Output the [x, y] coordinate of the center of the cell containing the given text.  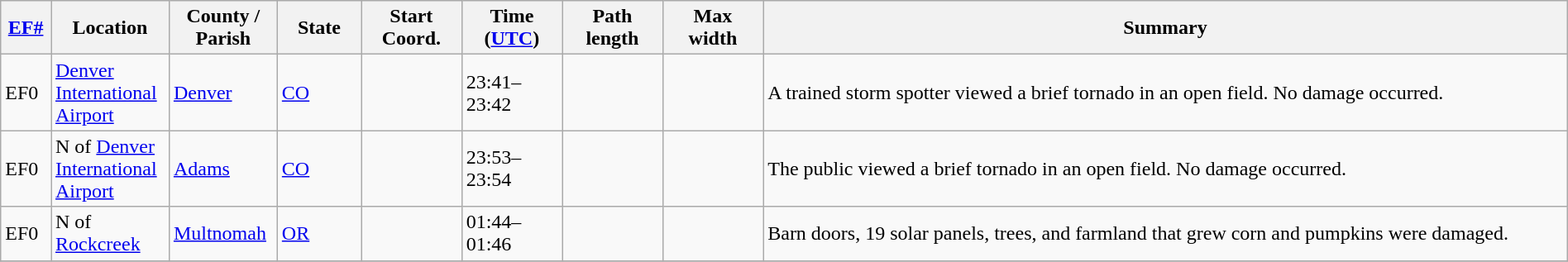
Multnomah [223, 233]
01:44–01:46 [512, 233]
A trained storm spotter viewed a brief tornado in an open field. No damage occurred. [1166, 93]
County / Parish [223, 28]
N of Denver International Airport [111, 169]
Location [111, 28]
EF# [26, 28]
Start Coord. [412, 28]
Denver International Airport [111, 93]
The public viewed a brief tornado in an open field. No damage occurred. [1166, 169]
State [319, 28]
Path length [613, 28]
23:53–23:54 [512, 169]
Max width [713, 28]
OR [319, 233]
Adams [223, 169]
Denver [223, 93]
23:41–23:42 [512, 93]
Summary [1166, 28]
Time (UTC) [512, 28]
N of Rockcreek [111, 233]
Barn doors, 19 solar panels, trees, and farmland that grew corn and pumpkins were damaged. [1166, 233]
